Scan for the cell matching the given text and deliver its [X, Y] coordinate at center. 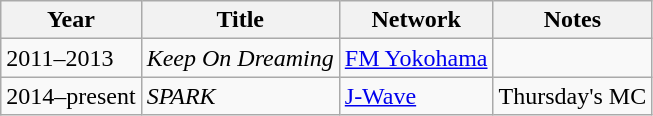
Notes [572, 20]
Keep On Dreaming [240, 58]
J-Wave [416, 96]
Year [71, 20]
Thursday's MC [572, 96]
2014–present [71, 96]
FM Yokohama [416, 58]
SPARK [240, 96]
Title [240, 20]
2011–2013 [71, 58]
Network [416, 20]
